Provide the (X, Y) coordinate of the cell's center where the given text is located.  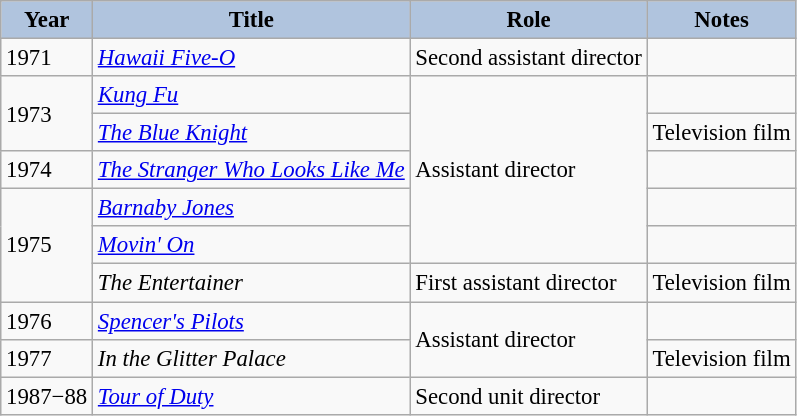
Notes (722, 20)
1976 (47, 321)
Tour of Duty (252, 396)
1977 (47, 358)
Year (47, 20)
The Entertainer (252, 283)
Hawaii Five-O (252, 58)
1987−88 (47, 396)
Title (252, 20)
Second assistant director (528, 58)
1974 (47, 170)
First assistant director (528, 283)
Movin' On (252, 245)
The Blue Knight (252, 133)
1973 (47, 114)
The Stranger Who Looks Like Me (252, 170)
Barnaby Jones (252, 208)
Kung Fu (252, 95)
1971 (47, 58)
In the Glitter Palace (252, 358)
Role (528, 20)
Second unit director (528, 396)
Spencer's Pilots (252, 321)
1975 (47, 246)
